Search for the cell housing the specified text and yield its (x, y) center coordinate. 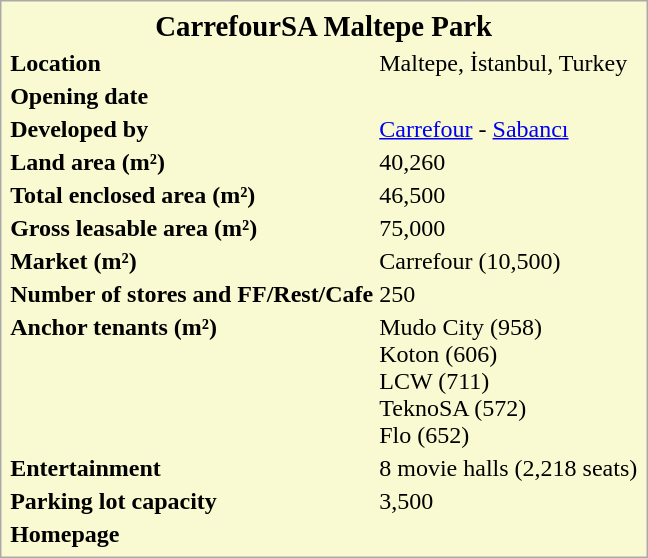
Mudo City (958) Koton (606) LCW (711) TeknoSA (572) Flo (652) (508, 381)
250 (508, 294)
Total enclosed area (m²) (192, 195)
CarrefourSA Maltepe Park (324, 27)
Maltepe, İstanbul, Turkey (508, 63)
Developed by (192, 129)
Number of stores and FF/Rest/Cafe (192, 294)
Market (m²) (192, 261)
Homepage (192, 534)
75,000 (508, 228)
8 movie halls (2,218 seats) (508, 468)
Anchor tenants (m²) (192, 381)
Gross leasable area (m²) (192, 228)
Location (192, 63)
46,500 (508, 195)
Entertainment (192, 468)
40,260 (508, 162)
Opening date (192, 96)
Carrefour (10,500) (508, 261)
3,500 (508, 501)
Carrefour - Sabancı (508, 129)
Land area (m²) (192, 162)
Parking lot capacity (192, 501)
